Extract the (x, y) coordinate from the center of the cell holding the provided text.  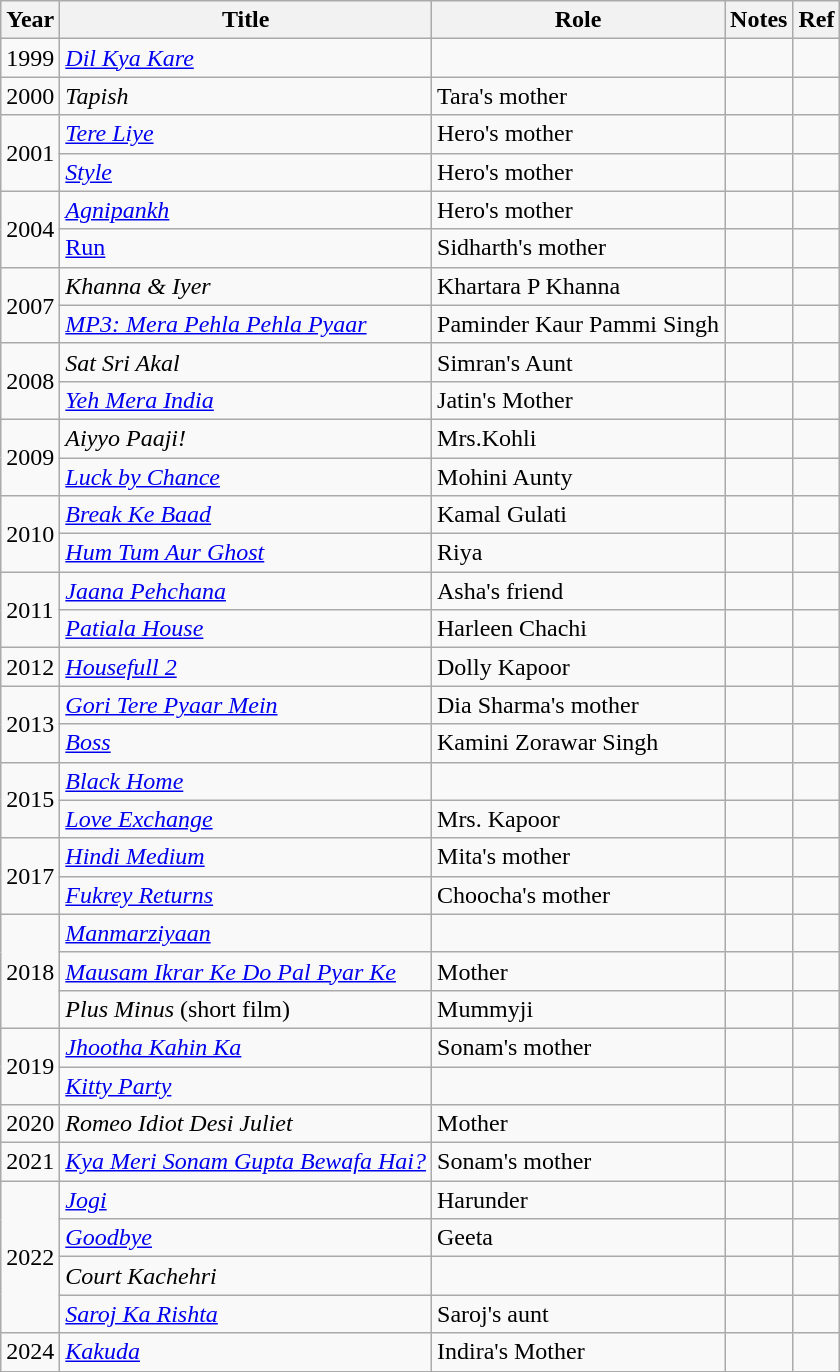
Dil Kya Kare (246, 58)
Gori Tere Pyaar Mein (246, 705)
Mita's mother (578, 857)
Fukrey Returns (246, 895)
Plus Minus (short film) (246, 1009)
2004 (30, 229)
MP3: Mera Pehla Pehla Pyaar (246, 324)
2012 (30, 667)
Kamini Zorawar Singh (578, 743)
Yeh Mera India (246, 400)
Style (246, 172)
Black Home (246, 781)
Mrs. Kapoor (578, 819)
2008 (30, 381)
Tere Liye (246, 134)
Court Kachehri (246, 1276)
Indira's Mother (578, 1352)
Tara's mother (578, 96)
Riya (578, 553)
Asha's friend (578, 591)
Mausam Ikrar Ke Do Pal Pyar Ke (246, 971)
2021 (30, 1162)
Aiyyo Paaji! (246, 438)
2009 (30, 457)
2010 (30, 534)
Run (246, 248)
2007 (30, 305)
Simran's Aunt (578, 362)
Mrs.Kohli (578, 438)
Ref (816, 20)
Luck by Chance (246, 477)
Hindi Medium (246, 857)
2024 (30, 1352)
Tapish (246, 96)
2011 (30, 610)
2022 (30, 1257)
2015 (30, 800)
Saroj's aunt (578, 1314)
Kakuda (246, 1352)
Housefull 2 (246, 667)
Saroj Ka Rishta (246, 1314)
Manmarziyaan (246, 933)
Sat Sri Akal (246, 362)
2017 (30, 876)
Paminder Kaur Pammi Singh (578, 324)
Agnipankh (246, 210)
2019 (30, 1066)
Role (578, 20)
Notes (759, 20)
Dia Sharma's mother (578, 705)
Choocha's mother (578, 895)
2013 (30, 724)
Dolly Kapoor (578, 667)
Harleen Chachi (578, 629)
Title (246, 20)
Mummyji (578, 1009)
Kya Meri Sonam Gupta Bewafa Hai? (246, 1162)
Year (30, 20)
Geeta (578, 1238)
Jogi (246, 1200)
2018 (30, 971)
Sidharth's mother (578, 248)
Khanna & Iyer (246, 286)
Romeo Idiot Desi Juliet (246, 1124)
Jhootha Kahin Ka (246, 1047)
Patiala House (246, 629)
2001 (30, 153)
Harunder (578, 1200)
Break Ke Baad (246, 515)
Kamal Gulati (578, 515)
Kitty Party (246, 1085)
Boss (246, 743)
Hum Tum Aur Ghost (246, 553)
Mohini Aunty (578, 477)
Jatin's Mother (578, 400)
2020 (30, 1124)
2000 (30, 96)
Khartara P Khanna (578, 286)
Goodbye (246, 1238)
1999 (30, 58)
Jaana Pehchana (246, 591)
Love Exchange (246, 819)
